Locate the cell with the specified text and output its (x, y) center coordinate. 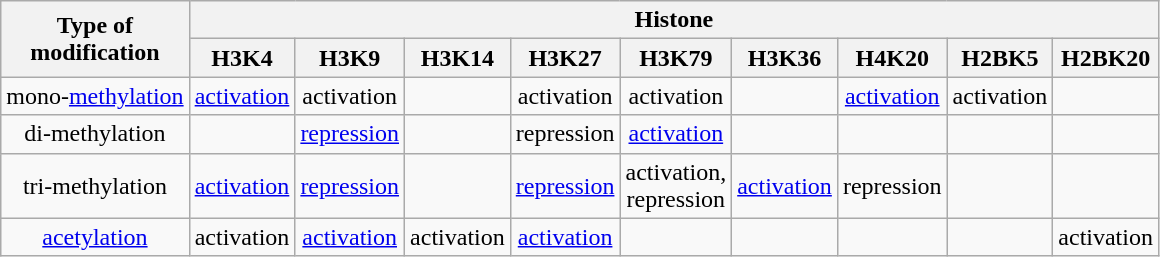
H3K36 (785, 58)
Histone (674, 20)
H3K4 (242, 58)
tri-methylation (95, 186)
H4K20 (892, 58)
di-methylation (95, 134)
H2BK20 (1106, 58)
activation,repression (676, 186)
H3K79 (676, 58)
acetylation (95, 237)
H3K9 (350, 58)
H3K14 (458, 58)
H2BK5 (1000, 58)
H3K27 (565, 58)
Type ofmodification (95, 39)
mono-methylation (95, 96)
